Identify which cell holds the provided text, then report its [x, y] central coordinate. 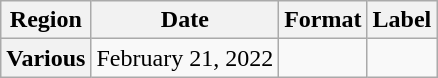
Date [185, 20]
Label [402, 20]
February 21, 2022 [185, 58]
Format [323, 20]
Various [46, 58]
Region [46, 20]
